Output the (x, y) coordinate of the center of the cell containing the given text.  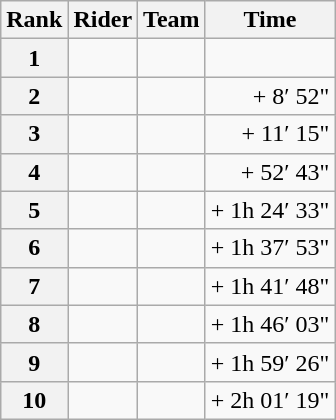
+ 11′ 15" (270, 134)
+ 1h 37′ 53" (270, 248)
+ 1h 24′ 33" (270, 210)
5 (34, 210)
7 (34, 286)
3 (34, 134)
Rider (103, 20)
Team (172, 20)
+ 1h 59′ 26" (270, 362)
10 (34, 400)
8 (34, 324)
+ 52′ 43" (270, 172)
Time (270, 20)
+ 2h 01′ 19" (270, 400)
Rank (34, 20)
4 (34, 172)
+ 1h 46′ 03" (270, 324)
2 (34, 96)
9 (34, 362)
1 (34, 58)
+ 1h 41′ 48" (270, 286)
6 (34, 248)
+ 8′ 52" (270, 96)
